Extract the [x, y] coordinate from the center of the cell holding the provided text.  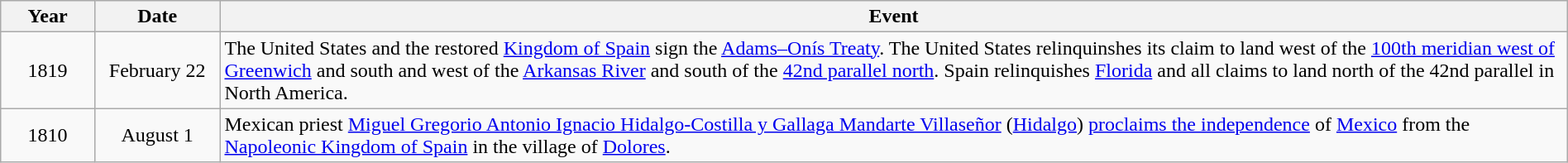
1810 [48, 136]
Year [48, 17]
Date [157, 17]
1819 [48, 70]
Event [893, 17]
February 22 [157, 70]
August 1 [157, 136]
